Return [X, Y] of the center of cell containing provided text 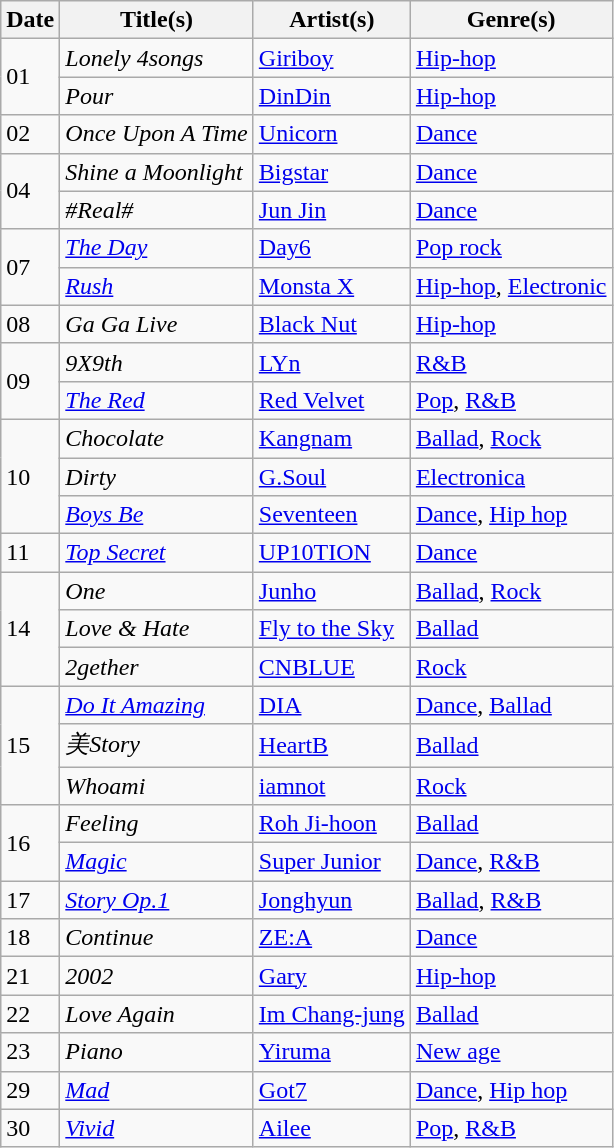
The Day [157, 248]
09 [30, 381]
Hip-hop, Electronic [511, 286]
30 [30, 1128]
HeartB [332, 746]
Mad [157, 1090]
04 [30, 191]
Day6 [332, 248]
Genre(s) [511, 20]
CNBLUE [332, 667]
#Real# [157, 210]
Dirty [157, 477]
Kangnam [332, 438]
Fly to the Sky [332, 629]
Dance, Ballad [511, 705]
Story Op.1 [157, 900]
Once Upon A Time [157, 134]
Yiruma [332, 1052]
ZE:A [332, 938]
Pour [157, 96]
DIA [332, 705]
LYn [332, 362]
02 [30, 134]
01 [30, 77]
10 [30, 476]
Ailee [332, 1128]
23 [30, 1052]
Do It Amazing [157, 705]
Bigstar [332, 172]
Shine a Moonlight [157, 172]
Title(s) [157, 20]
Piano [157, 1052]
16 [30, 843]
15 [30, 746]
Feeling [157, 824]
2gether [157, 667]
美Story [157, 746]
Gary [332, 976]
Lonely 4songs [157, 58]
17 [30, 900]
UP10TION [332, 553]
Jun Jin [332, 210]
Roh Ji-hoon [332, 824]
21 [30, 976]
Ballad, R&B [511, 900]
Red Velvet [332, 400]
07 [30, 267]
iamnot [332, 785]
One [157, 591]
Black Nut [332, 324]
Continue [157, 938]
Junho [332, 591]
Unicorn [332, 134]
Chocolate [157, 438]
22 [30, 1014]
Pop rock [511, 248]
R&B [511, 362]
The Red [157, 400]
2002 [157, 976]
Love & Hate [157, 629]
Got7 [332, 1090]
Dance, R&B [511, 862]
Love Again [157, 1014]
Super Junior [332, 862]
Vivid [157, 1128]
18 [30, 938]
Electronica [511, 477]
Date [30, 20]
11 [30, 553]
Rush [157, 286]
Whoami [157, 785]
Magic [157, 862]
New age [511, 1052]
Im Chang-jung [332, 1014]
Monsta X [332, 286]
Giriboy [332, 58]
G.Soul [332, 477]
9X9th [157, 362]
Top Secret [157, 553]
Seventeen [332, 515]
Ga Ga Live [157, 324]
08 [30, 324]
Artist(s) [332, 20]
Boys Be [157, 515]
14 [30, 629]
29 [30, 1090]
Jonghyun [332, 900]
DinDin [332, 96]
